Extract the [X, Y] coordinate from the center of the cell holding the provided text.  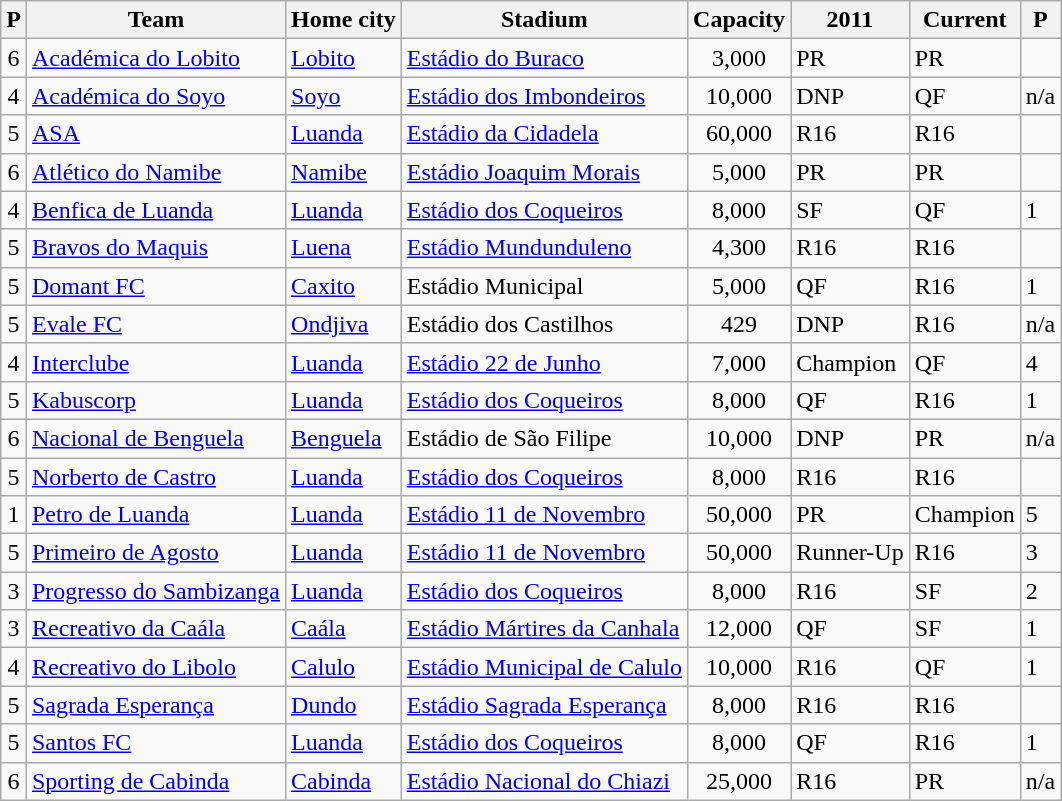
Atlético do Namibe [156, 172]
Estádio 22 de Junho [544, 362]
Académica do Lobito [156, 58]
Benguela [344, 438]
Recreativo da Caála [156, 629]
Domant FC [156, 286]
Santos FC [156, 743]
Estádio da Cidadela [544, 134]
Estádio Joaquim Morais [544, 172]
Namibe [344, 172]
Interclube [156, 362]
Estádio Mundunduleno [544, 248]
Lobito [344, 58]
Soyo [344, 96]
3,000 [740, 58]
Recreativo do Libolo [156, 667]
Estádio dos Imbondeiros [544, 96]
429 [740, 324]
Estádio Municipal de Calulo [544, 667]
Estádio do Buraco [544, 58]
60,000 [740, 134]
Estádio Mártires da Canhala [544, 629]
Current [964, 20]
Team [156, 20]
Estádio Sagrada Esperança [544, 705]
12,000 [740, 629]
Luena [344, 248]
25,000 [740, 781]
Nacional de Benguela [156, 438]
ASA [156, 134]
7,000 [740, 362]
Evale FC [156, 324]
Estádio Nacional do Chiazi [544, 781]
Estádio dos Castilhos [544, 324]
Capacity [740, 20]
Calulo [344, 667]
Runner-Up [850, 553]
Caála [344, 629]
Estádio Municipal [544, 286]
Petro de Luanda [156, 515]
Dundo [344, 705]
Sagrada Esperança [156, 705]
Norberto de Castro [156, 477]
Kabuscorp [156, 400]
Estádio de São Filipe [544, 438]
Primeiro de Agosto [156, 553]
4,300 [740, 248]
Académica do Soyo [156, 96]
Stadium [544, 20]
Ondjiva [344, 324]
Benfica de Luanda [156, 210]
Cabinda [344, 781]
2011 [850, 20]
Home city [344, 20]
Progresso do Sambizanga [156, 591]
Bravos do Maquis [156, 248]
2 [1040, 591]
Sporting de Cabinda [156, 781]
Caxito [344, 286]
